Locate the cell with the specified text and output its (X, Y) center coordinate. 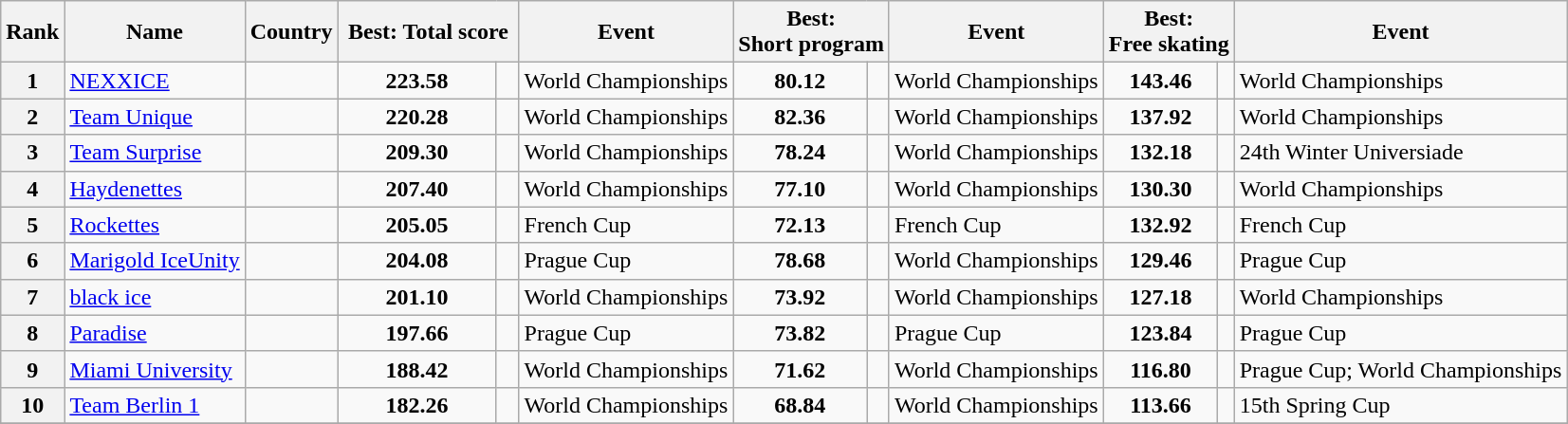
205.05 (417, 225)
82.36 (801, 117)
188.42 (417, 369)
130.30 (1161, 189)
204.08 (417, 261)
123.84 (1161, 333)
Prague Cup; World Championships (1400, 369)
137.92 (1161, 117)
Paradise (155, 333)
Team Berlin 1 (155, 405)
182.26 (417, 405)
129.46 (1161, 261)
24th Winter Universiade (1400, 153)
80.12 (801, 81)
1 (32, 81)
Haydenettes (155, 189)
Best: Total score (429, 32)
5 (32, 225)
78.24 (801, 153)
68.84 (801, 405)
2 (32, 117)
209.30 (417, 153)
NEXXICE (155, 81)
143.46 (1161, 81)
201.10 (417, 297)
Best: Short program (812, 32)
4 (32, 189)
207.40 (417, 189)
15th Spring Cup (1400, 405)
78.68 (801, 261)
Marigold IceUnity (155, 261)
Team Surprise (155, 153)
116.80 (1161, 369)
Country (291, 32)
127.18 (1161, 297)
77.10 (801, 189)
Best: Free skating (1169, 32)
9 (32, 369)
8 (32, 333)
10 (32, 405)
Name (155, 32)
3 (32, 153)
6 (32, 261)
73.92 (801, 297)
Team Unique (155, 117)
113.66 (1161, 405)
Miami University (155, 369)
71.62 (801, 369)
black ice (155, 297)
223.58 (417, 81)
73.82 (801, 333)
72.13 (801, 225)
132.18 (1161, 153)
7 (32, 297)
Rank (32, 32)
197.66 (417, 333)
220.28 (417, 117)
132.92 (1161, 225)
Rockettes (155, 225)
